Capture the cell that displays the provided text and extract its (X, Y) central coordinate. 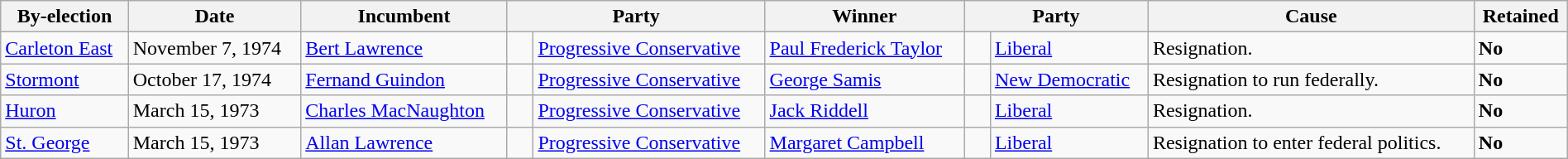
Resignation to enter federal politics. (1311, 142)
Jack Riddell (865, 111)
Fernand Guindon (404, 79)
St. George (65, 142)
Huron (65, 111)
October 17, 1974 (215, 79)
New Democratic (1068, 79)
By-election (65, 17)
Winner (865, 17)
Charles MacNaughton (404, 111)
Paul Frederick Taylor (865, 48)
November 7, 1974 (215, 48)
Margaret Campbell (865, 142)
Stormont (65, 79)
Incumbent (404, 17)
Bert Lawrence (404, 48)
Resignation to run federally. (1311, 79)
George Samis (865, 79)
Carleton East (65, 48)
Date (215, 17)
Cause (1311, 17)
Retained (1520, 17)
Allan Lawrence (404, 142)
